Scan for the cell matching the given text and deliver its [x, y] coordinate at center. 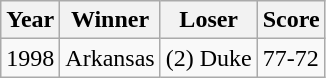
Arkansas [110, 58]
Winner [110, 20]
Loser [208, 20]
Score [291, 20]
Year [30, 20]
(2) Duke [208, 58]
1998 [30, 58]
77-72 [291, 58]
